Locate the cell with the specified text and output its [x, y] center coordinate. 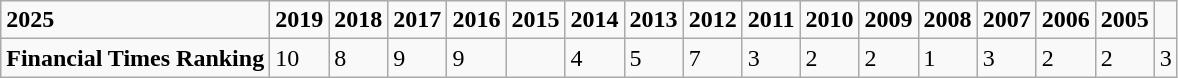
2009 [888, 20]
2005 [1124, 20]
2011 [771, 20]
Financial Times Ranking [136, 58]
2019 [300, 20]
2010 [830, 20]
2013 [654, 20]
1 [948, 58]
2017 [418, 20]
2016 [476, 20]
2015 [536, 20]
8 [358, 58]
2014 [594, 20]
2012 [712, 20]
4 [594, 58]
2018 [358, 20]
7 [712, 58]
2025 [136, 20]
2008 [948, 20]
2006 [1066, 20]
2007 [1006, 20]
5 [654, 58]
10 [300, 58]
